Return the [x, y] coordinate for the center point of the cell that contains the specified text.  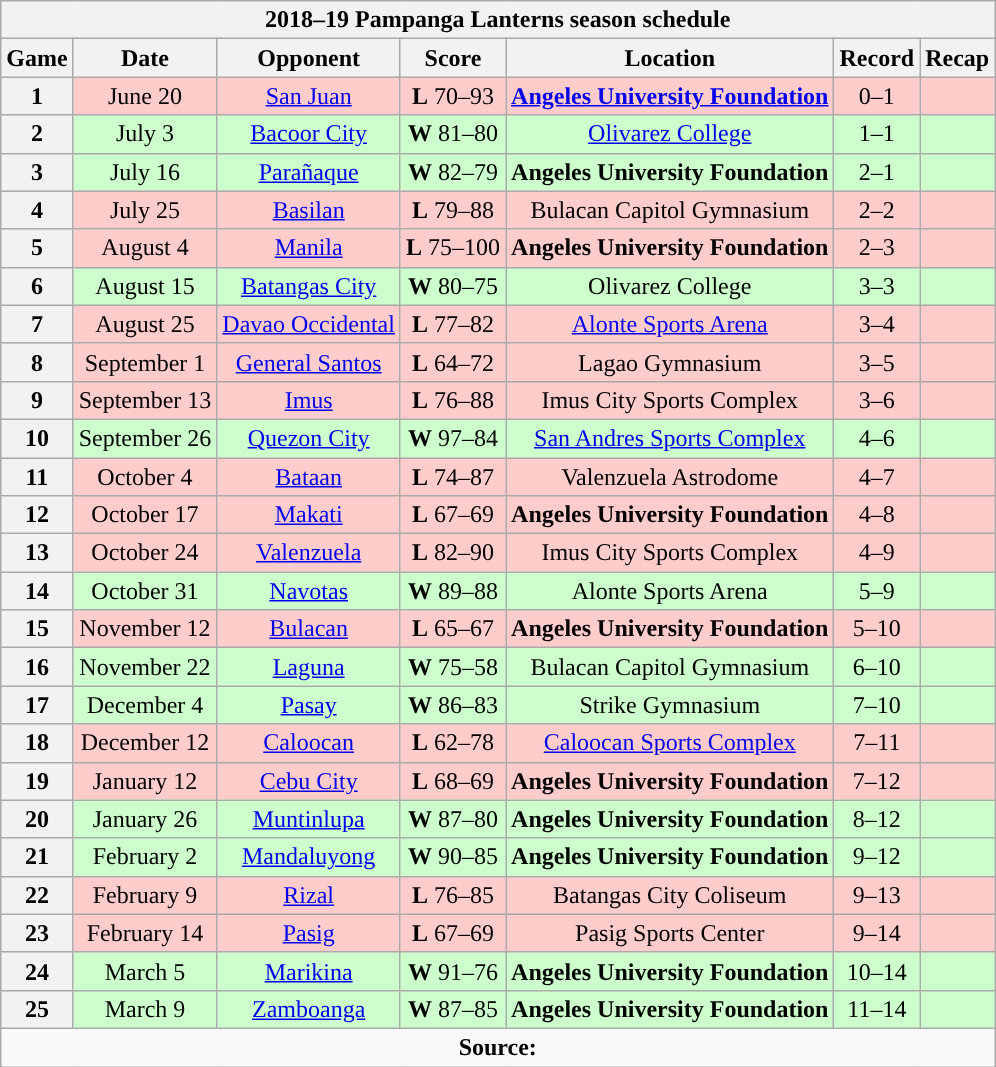
L 70–93 [452, 96]
4 [37, 210]
San Andres Sports Complex [670, 438]
July 3 [145, 134]
Pasig Sports Center [670, 933]
23 [37, 933]
Location [670, 58]
11–14 [877, 1009]
December 4 [145, 705]
March 9 [145, 1009]
W 91–76 [452, 971]
Marikina [309, 971]
January 26 [145, 819]
Valenzuela Astrodome [670, 477]
L 65–67 [452, 629]
16 [37, 667]
September 1 [145, 362]
17 [37, 705]
Cebu City [309, 781]
2018–19 Pampanga Lanterns season schedule [498, 20]
Pasig [309, 933]
18 [37, 743]
2–2 [877, 210]
February 14 [145, 933]
10–14 [877, 971]
9–13 [877, 895]
Laguna [309, 667]
11 [37, 477]
Date [145, 58]
San Juan [309, 96]
W 82–79 [452, 172]
5–9 [877, 591]
W 87–80 [452, 819]
Lagao Gymnasium [670, 362]
March 5 [145, 971]
Caloocan Sports Complex [670, 743]
October 24 [145, 553]
Score [452, 58]
21 [37, 857]
Parañaque [309, 172]
7–11 [877, 743]
W 90–85 [452, 857]
14 [37, 591]
9–12 [877, 857]
Bacoor City [309, 134]
Batangas City [309, 286]
February 2 [145, 857]
6 [37, 286]
7 [37, 324]
3–6 [877, 400]
Batangas City Coliseum [670, 895]
Mandaluyong [309, 857]
W 75–58 [452, 667]
7–10 [877, 705]
Manila [309, 248]
W 87–85 [452, 1009]
Record [877, 58]
L 76–85 [452, 895]
L 82–90 [452, 553]
December 12 [145, 743]
Bataan [309, 477]
July 25 [145, 210]
Valenzuela [309, 553]
October 17 [145, 515]
L 74–87 [452, 477]
9–14 [877, 933]
W 80–75 [452, 286]
Navotas [309, 591]
February 9 [145, 895]
Opponent [309, 58]
November 22 [145, 667]
L 68–69 [452, 781]
10 [37, 438]
6–10 [877, 667]
Quezon City [309, 438]
3–3 [877, 286]
Imus [309, 400]
October 4 [145, 477]
Basilan [309, 210]
4–9 [877, 553]
2 [37, 134]
7–12 [877, 781]
5–10 [877, 629]
8–12 [877, 819]
Zamboanga [309, 1009]
2–1 [877, 172]
Pasay [309, 705]
Source: [498, 1047]
September 13 [145, 400]
4–7 [877, 477]
12 [37, 515]
Muntinlupa [309, 819]
24 [37, 971]
L 77–82 [452, 324]
9 [37, 400]
W 89–88 [452, 591]
20 [37, 819]
L 64–72 [452, 362]
0–1 [877, 96]
Davao Occidental [309, 324]
5 [37, 248]
8 [37, 362]
Caloocan [309, 743]
W 86–83 [452, 705]
3–5 [877, 362]
June 20 [145, 96]
Rizal [309, 895]
General Santos [309, 362]
19 [37, 781]
4–6 [877, 438]
Bulacan [309, 629]
3 [37, 172]
August 25 [145, 324]
Recap [958, 58]
W 81–80 [452, 134]
August 4 [145, 248]
3–4 [877, 324]
January 12 [145, 781]
25 [37, 1009]
15 [37, 629]
October 31 [145, 591]
22 [37, 895]
L 79–88 [452, 210]
Game [37, 58]
L 76–88 [452, 400]
September 26 [145, 438]
13 [37, 553]
Strike Gymnasium [670, 705]
1–1 [877, 134]
July 16 [145, 172]
November 12 [145, 629]
Makati [309, 515]
W 97–84 [452, 438]
1 [37, 96]
August 15 [145, 286]
4–8 [877, 515]
L 62–78 [452, 743]
2–3 [877, 248]
L 75–100 [452, 248]
